From the cell containing the given text, extract its center point as (X, Y) coordinate. 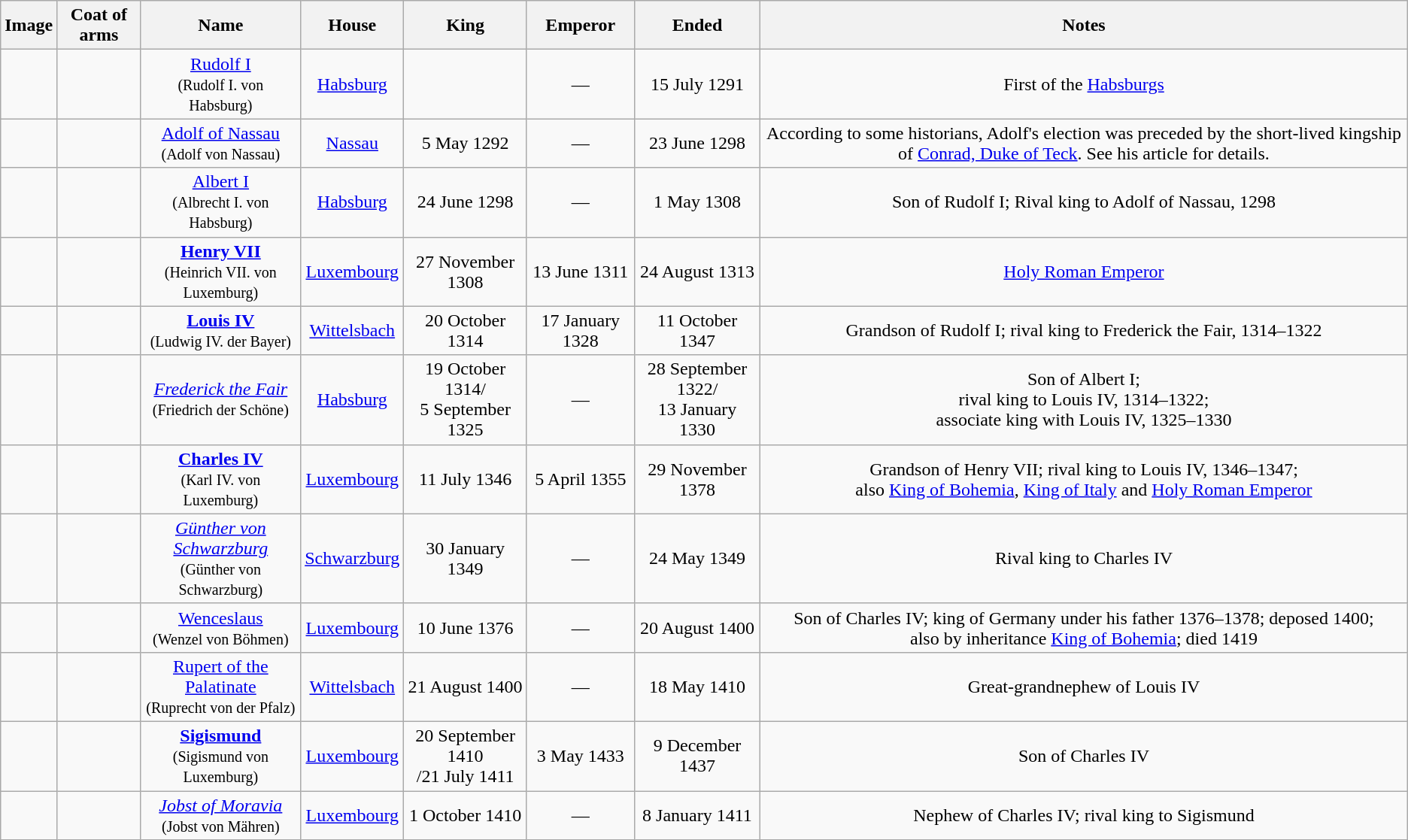
18 May 1410 (696, 687)
House (352, 26)
Adolf of Nassau(Adolf von Nassau) (221, 143)
Image (29, 26)
10 June 1376 (465, 627)
3 May 1433 (581, 756)
Henry VII(Heinrich VII. von Luxemburg) (221, 271)
Charles IV(Karl IV. von Luxemburg) (221, 479)
8 January 1411 (696, 815)
Nassau (352, 143)
Son of Charles IV; king of Germany under his father 1376–1378; deposed 1400; also by inheritance King of Bohemia; died 1419 (1085, 627)
24 August 1313 (696, 271)
24 June 1298 (465, 202)
20 August 1400 (696, 627)
5 April 1355 (581, 479)
Coat of arms (99, 26)
23 June 1298 (696, 143)
Ended (696, 26)
5 May 1292 (465, 143)
Sigismund(Sigismund von Luxemburg) (221, 756)
9 December 1437 (696, 756)
Nephew of Charles IV; rival king to Sigismund (1085, 815)
Son of Rudolf I; Rival king to Adolf of Nassau, 1298 (1085, 202)
27 November 1308 (465, 271)
29 November 1378 (696, 479)
First of the Habsburgs (1085, 84)
Jobst of Moravia(Jobst von Mähren) (221, 815)
1 May 1308 (696, 202)
Louis IV(Ludwig IV. der Bayer) (221, 331)
Wenceslaus(Wenzel von Böhmen) (221, 627)
Frederick the Fair(Friedrich der Schöne) (221, 400)
Notes (1085, 26)
Grandson of Rudolf I; rival king to Frederick the Fair, 1314–1322 (1085, 331)
Rival king to Charles IV (1085, 558)
28 September 1322/13 January 1330 (696, 400)
Holy Roman Emperor (1085, 271)
Günther von Schwarzburg(Günther von Schwarzburg) (221, 558)
According to some historians, Adolf's election was preceded by the short-lived kingship of Conrad, Duke of Teck. See his article for details. (1085, 143)
24 May 1349 (696, 558)
Rudolf I(Rudolf I. von Habsburg) (221, 84)
Son of Charles IV (1085, 756)
19 October 1314/5 September 1325 (465, 400)
20 October 1314 (465, 331)
Name (221, 26)
17 January 1328 (581, 331)
King (465, 26)
Grandson of Henry VII; rival king to Louis IV, 1346–1347; also King of Bohemia, King of Italy and Holy Roman Emperor (1085, 479)
21 August 1400 (465, 687)
11 October 1347 (696, 331)
Rupert of the Palatinate(Ruprecht von der Pfalz) (221, 687)
1 October 1410 (465, 815)
15 July 1291 (696, 84)
11 July 1346 (465, 479)
Albert I(Albrecht I. von Habsburg) (221, 202)
Schwarzburg (352, 558)
Emperor (581, 26)
Great-grandnephew of Louis IV (1085, 687)
30 January 1349 (465, 558)
20 September 1410/21 July 1411 (465, 756)
Son of Albert I;rival king to Louis IV, 1314–1322;associate king with Louis IV, 1325–1330 (1085, 400)
13 June 1311 (581, 271)
